From the cell containing the given text, extract its center point as [X, Y] coordinate. 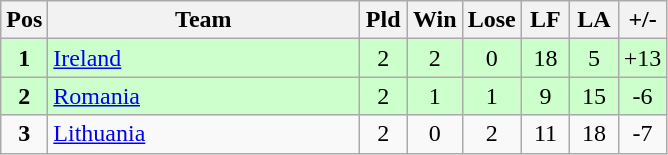
Romania [204, 96]
Team [204, 20]
Win [434, 20]
LA [594, 20]
11 [546, 134]
15 [594, 96]
+13 [642, 58]
LF [546, 20]
Ireland [204, 58]
Pos [24, 20]
-7 [642, 134]
Lithuania [204, 134]
-6 [642, 96]
3 [24, 134]
9 [546, 96]
+/- [642, 20]
5 [594, 58]
Lose [492, 20]
Pld [384, 20]
